From the cell containing the given text, extract its center point as (X, Y) coordinate. 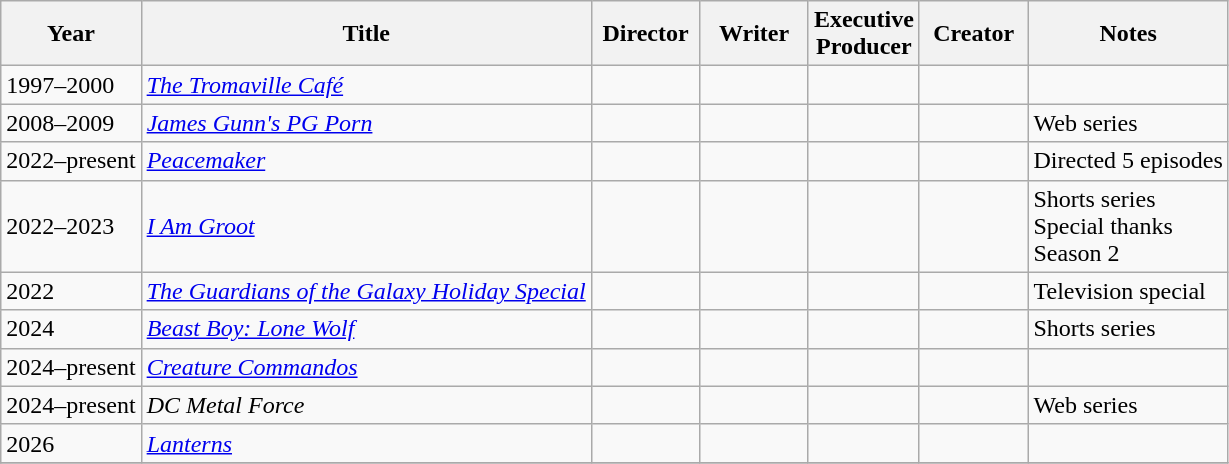
Executive Producer (864, 34)
2024 (71, 329)
2022–2023 (71, 226)
Year (71, 34)
Title (366, 34)
The Guardians of the Galaxy Holiday Special (366, 291)
Shorts series (1128, 329)
Creator (974, 34)
DC Metal Force (366, 405)
Director (646, 34)
Lanterns (366, 443)
Television special (1128, 291)
Beast Boy: Lone Wolf (366, 329)
Directed 5 episodes (1128, 161)
Shorts seriesSpecial thanksSeason 2 (1128, 226)
2008–2009 (71, 123)
Creature Commandos (366, 367)
James Gunn's PG Porn (366, 123)
2022 (71, 291)
Writer (754, 34)
1997–2000 (71, 85)
Peacemaker (366, 161)
2022–present (71, 161)
I Am Groot (366, 226)
The Tromaville Café (366, 85)
Notes (1128, 34)
2026 (71, 443)
